Pinpoint the cell where the given text exists, returning its [X, Y] midpoint coordinate. 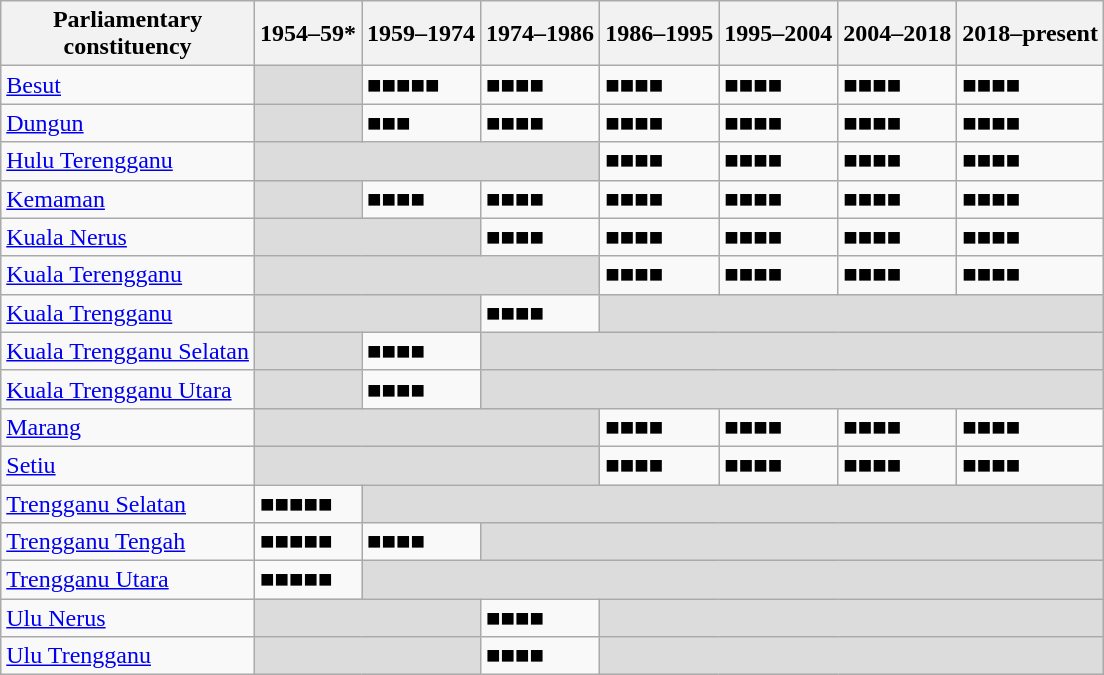
Kuala Trengganu [128, 313]
Kuala Terengganu [128, 275]
2018–present [1030, 34]
Kuala Trengganu Selatan [128, 351]
1995–2004 [778, 34]
Marang [128, 427]
Besut [128, 85]
1954–59* [308, 34]
Trengganu Selatan [128, 503]
Kuala Nerus [128, 237]
Hulu Terengganu [128, 161]
1974–1986 [540, 34]
■■■ [422, 123]
Trengganu Utara [128, 580]
Trengganu Tengah [128, 542]
Dungun [128, 123]
Kemaman [128, 199]
Ulu Trengganu [128, 656]
1959–1974 [422, 34]
2004–2018 [898, 34]
Ulu Nerus [128, 618]
Setiu [128, 465]
1986–1995 [660, 34]
Kuala Trengganu Utara [128, 389]
Parliamentaryconstituency [128, 34]
